Extract the [x, y] coordinate from the center of the cell holding the provided text.  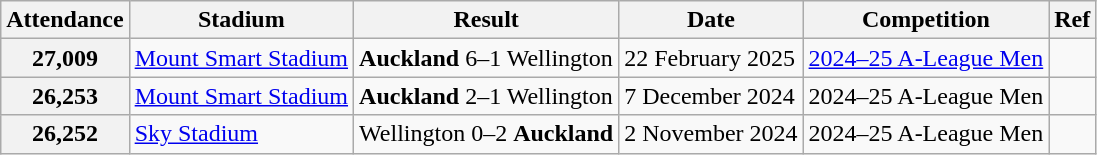
Auckland 2–1 Wellington [486, 96]
Stadium [241, 20]
Sky Stadium [241, 134]
7 December 2024 [711, 96]
26,252 [65, 134]
Attendance [65, 20]
Wellington 0–2 Auckland [486, 134]
22 February 2025 [711, 58]
Ref [1072, 20]
Auckland 6–1 Wellington [486, 58]
2 November 2024 [711, 134]
Date [711, 20]
26,253 [65, 96]
Result [486, 20]
Competition [926, 20]
27,009 [65, 58]
